Capture the cell that displays the provided text and extract its (x, y) central coordinate. 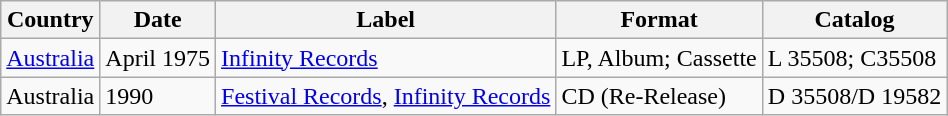
Festival Records, Infinity Records (386, 96)
CD (Re-Release) (659, 96)
1990 (158, 96)
L 35508; C35508 (854, 58)
LP, Album; Cassette (659, 58)
Format (659, 20)
D 35508/D 19582 (854, 96)
Infinity Records (386, 58)
Date (158, 20)
Label (386, 20)
Country (50, 20)
Catalog (854, 20)
April 1975 (158, 58)
